Output the (x, y) coordinate of the center of the cell containing the given text.  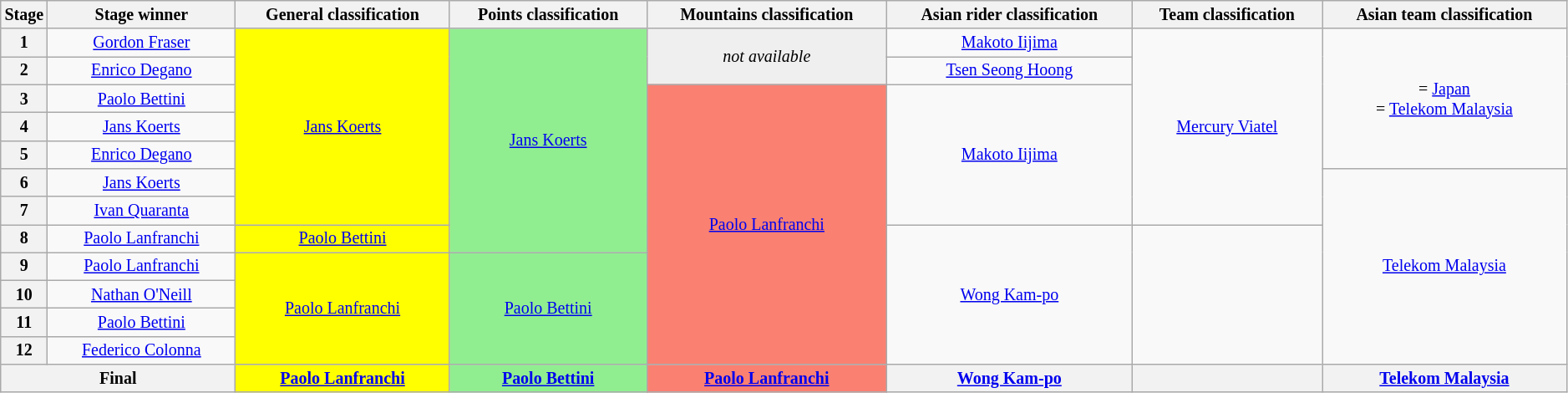
Points classification (548, 15)
Ivan Quaranta (142, 211)
Team classification (1226, 15)
8 (24, 239)
11 (24, 323)
Mountains classification (767, 15)
Mercury Viatel (1226, 127)
3 (24, 99)
General classification (343, 15)
10 (24, 294)
not available (767, 57)
12 (24, 351)
9 (24, 266)
2 (24, 70)
= Japan= Telekom Malaysia (1445, 99)
Final (119, 378)
Asian team classification (1445, 15)
7 (24, 211)
Tsen Seong Hoong (1010, 70)
4 (24, 127)
Nathan O'Neill (142, 294)
5 (24, 154)
6 (24, 182)
Asian rider classification (1010, 15)
Stage winner (142, 15)
Federico Colonna (142, 351)
Gordon Fraser (142, 43)
Stage (24, 15)
1 (24, 43)
